Extract the [x, y] coordinate from the center of the cell holding the provided text.  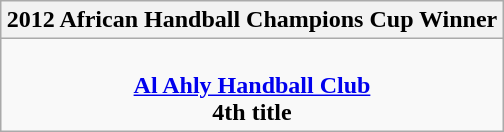
2012 African Handball Champions Cup Winner [252, 20]
Al Ahly Handball Club4th title [252, 85]
